For the text-containing cell, return its midpoint in (X, Y) coordinate format. 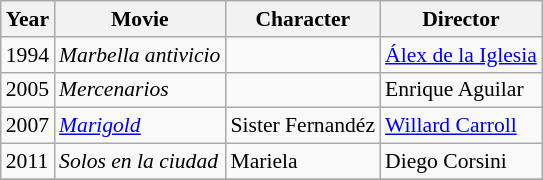
Character (302, 19)
Enrique Aguilar (461, 90)
Mercenarios (140, 90)
Movie (140, 19)
Álex de la Iglesia (461, 55)
Solos en la ciudad (140, 162)
Sister Fernandéz (302, 126)
2005 (28, 90)
Year (28, 19)
Marbella antivicio (140, 55)
1994 (28, 55)
Director (461, 19)
Diego Corsini (461, 162)
2007 (28, 126)
Willard Carroll (461, 126)
Mariela (302, 162)
Marigold (140, 126)
2011 (28, 162)
